Search for the cell housing the specified text and yield its (X, Y) center coordinate. 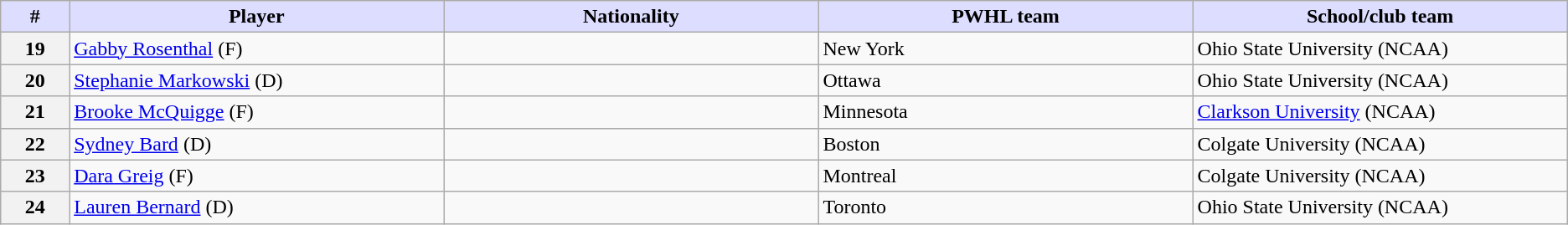
20 (35, 80)
Gabby Rosenthal (F) (256, 49)
PWHL team (1005, 17)
Clarkson University (NCAA) (1380, 112)
22 (35, 144)
19 (35, 49)
24 (35, 207)
Montreal (1005, 176)
Sydney Bard (D) (256, 144)
School/club team (1380, 17)
21 (35, 112)
Toronto (1005, 207)
Player (256, 17)
Ottawa (1005, 80)
Stephanie Markowski (D) (256, 80)
Boston (1005, 144)
Lauren Bernard (D) (256, 207)
New York (1005, 49)
# (35, 17)
Brooke McQuigge (F) (256, 112)
23 (35, 176)
Minnesota (1005, 112)
Dara Greig (F) (256, 176)
Nationality (632, 17)
